For the text-containing cell, return its midpoint in (x, y) coordinate format. 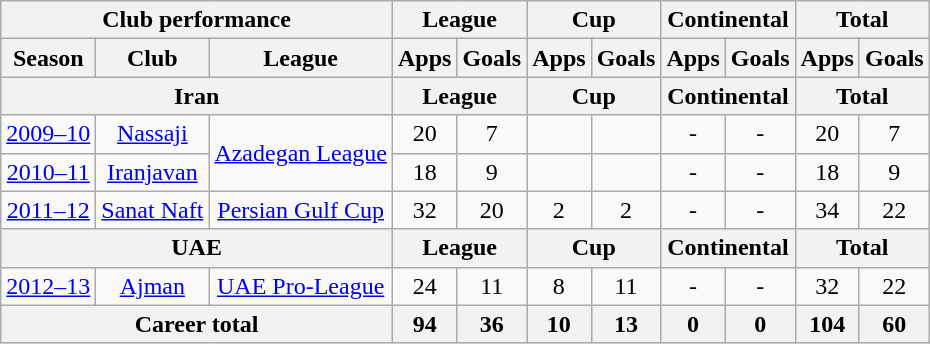
36 (492, 324)
104 (827, 324)
8 (559, 286)
Iranjavan (152, 172)
10 (559, 324)
Iran (197, 96)
Club (152, 58)
Persian Gulf Cup (301, 210)
2012–13 (48, 286)
Season (48, 58)
13 (626, 324)
60 (894, 324)
34 (827, 210)
94 (424, 324)
Azadegan League (301, 153)
Nassaji (152, 134)
2010–11 (48, 172)
Sanat Naft (152, 210)
24 (424, 286)
Career total (197, 324)
Club performance (197, 20)
2011–12 (48, 210)
UAE (197, 248)
UAE Pro-League (301, 286)
Ajman (152, 286)
2009–10 (48, 134)
